Extract the [X, Y] coordinate from the center of the cell holding the provided text.  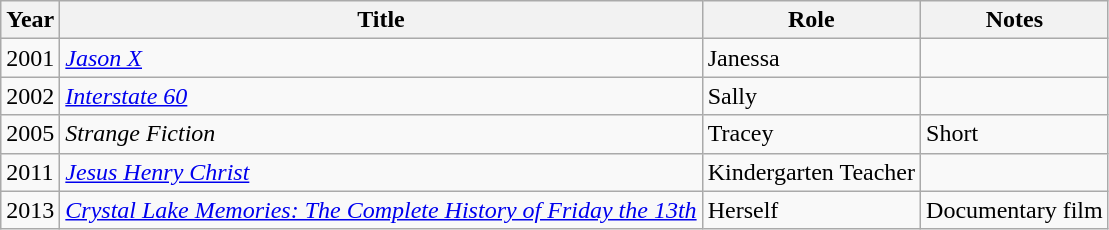
Strange Fiction [381, 134]
2011 [30, 172]
Janessa [811, 58]
Short [1015, 134]
Role [811, 20]
Sally [811, 96]
2005 [30, 134]
Documentary film [1015, 210]
Crystal Lake Memories: The Complete History of Friday the 13th [381, 210]
Kindergarten Teacher [811, 172]
Tracey [811, 134]
2001 [30, 58]
Herself [811, 210]
Interstate 60 [381, 96]
Title [381, 20]
Year [30, 20]
Jesus Henry Christ [381, 172]
2002 [30, 96]
2013 [30, 210]
Jason X [381, 58]
Notes [1015, 20]
